Find where the given text appears and provide that cell's center as [X, Y] coordinate. 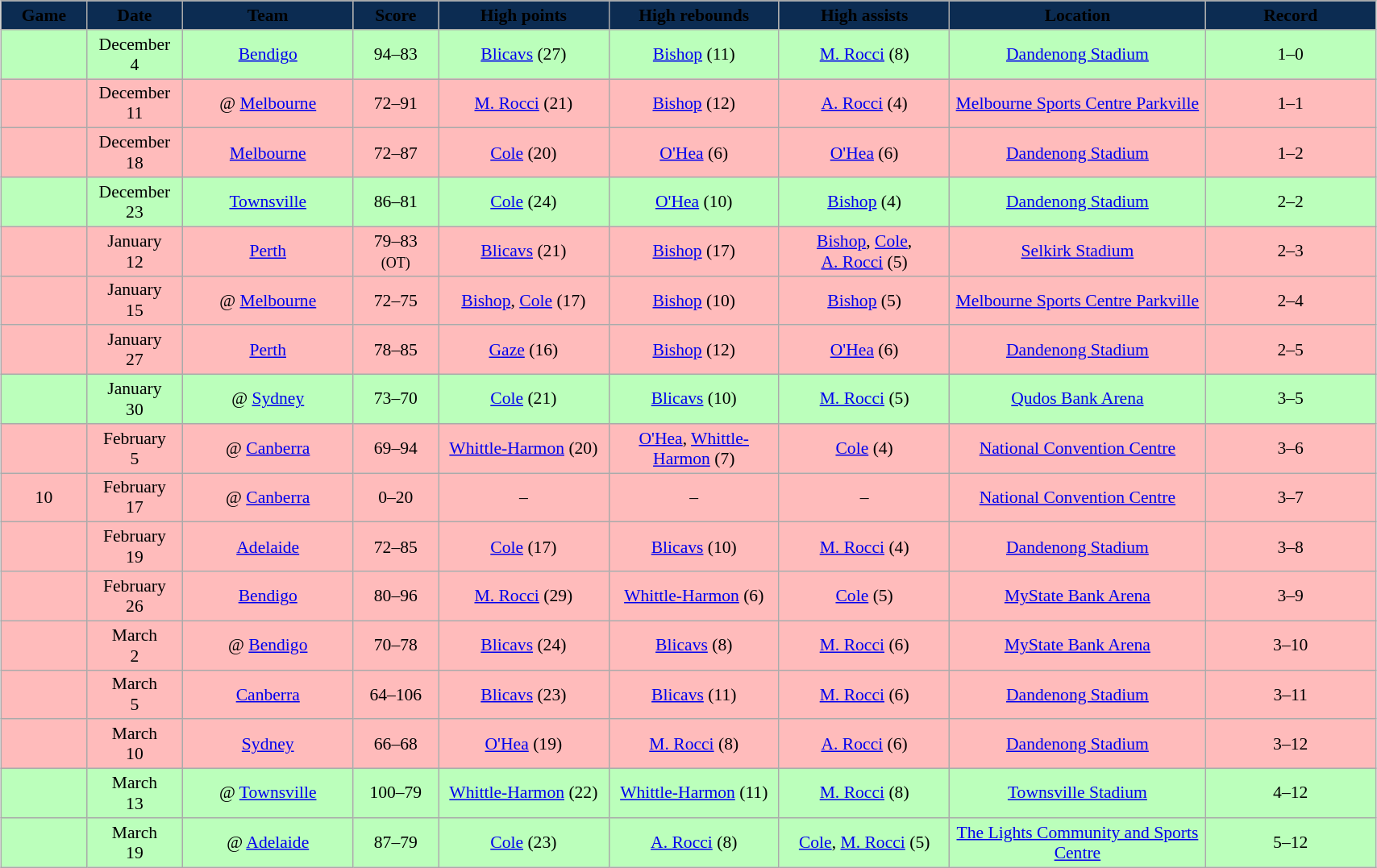
February 5 [134, 448]
78–85 [396, 350]
Whittle-Harmon (6) [693, 596]
2–2 [1290, 201]
Bishop, Cole, A. Rocci (5) [864, 251]
Bishop (11) [693, 55]
January 15 [134, 300]
Cole (20) [524, 153]
80–96 [396, 596]
79–83 (OT) [396, 251]
64–106 [396, 695]
3–10 [1290, 645]
Bishop, Cole (17) [524, 300]
February 26 [134, 596]
94–83 [396, 55]
O'Hea, Whittle-Harmon (7) [693, 448]
3–9 [1290, 596]
Cole (17) [524, 546]
Cole (21) [524, 400]
66–68 [396, 745]
M. Rocci (4) [864, 546]
2–3 [1290, 251]
87–79 [396, 843]
Blicavs (24) [524, 645]
December 23 [134, 201]
March 10 [134, 745]
O'Hea (19) [524, 745]
High points [524, 15]
1–0 [1290, 55]
73–70 [396, 400]
January 12 [134, 251]
M. Rocci (29) [524, 596]
Score [396, 15]
Gaze (16) [524, 350]
January 27 [134, 350]
72–75 [396, 300]
@ Sydney [268, 400]
Selkirk Stadium [1077, 251]
3–6 [1290, 448]
High assists [864, 15]
1–1 [1290, 103]
A. Rocci (8) [693, 843]
Blicavs (27) [524, 55]
O'Hea (10) [693, 201]
100–79 [396, 793]
March 13 [134, 793]
Blicavs (8) [693, 645]
3–12 [1290, 745]
0–20 [396, 498]
Cole (23) [524, 843]
Qudos Bank Arena [1077, 400]
10 [44, 498]
The Lights Community and Sports Centre [1077, 843]
72–87 [396, 153]
@ Townsville [268, 793]
Location [1077, 15]
Bishop (5) [864, 300]
2–4 [1290, 300]
3–5 [1290, 400]
3–11 [1290, 695]
Game [44, 15]
January 30 [134, 400]
72–91 [396, 103]
March 2 [134, 645]
Bishop (4) [864, 201]
M. Rocci (5) [864, 400]
Bishop (10) [693, 300]
Cole (4) [864, 448]
March 5 [134, 695]
Whittle-Harmon (20) [524, 448]
Blicavs (21) [524, 251]
5–12 [1290, 843]
Date [134, 15]
Bishop (17) [693, 251]
3–7 [1290, 498]
Sydney [268, 745]
Cole (5) [864, 596]
Record [1290, 15]
M. Rocci (21) [524, 103]
Adelaide [268, 546]
86–81 [396, 201]
Townsville [268, 201]
72–85 [396, 546]
February 19 [134, 546]
Townsville Stadium [1077, 793]
69–94 [396, 448]
Blicavs (11) [693, 695]
@ Adelaide [268, 843]
Whittle-Harmon (22) [524, 793]
February 17 [134, 498]
December 4 [134, 55]
A. Rocci (4) [864, 103]
2–5 [1290, 350]
4–12 [1290, 793]
Cole, M. Rocci (5) [864, 843]
December 18 [134, 153]
3–8 [1290, 546]
Melbourne [268, 153]
Team [268, 15]
A. Rocci (6) [864, 745]
Canberra [268, 695]
Whittle-Harmon (11) [693, 793]
@ Bendigo [268, 645]
Cole (24) [524, 201]
70–78 [396, 645]
1–2 [1290, 153]
High rebounds [693, 15]
Blicavs (23) [524, 695]
December 11 [134, 103]
March 19 [134, 843]
